Locate the cell with the specified text and output its (x, y) center coordinate. 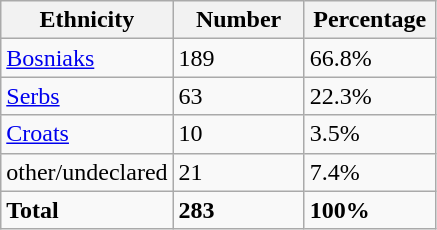
Ethnicity (87, 20)
Total (87, 210)
63 (238, 96)
66.8% (370, 58)
283 (238, 210)
189 (238, 58)
3.5% (370, 134)
22.3% (370, 96)
Croats (87, 134)
Bosniaks (87, 58)
100% (370, 210)
10 (238, 134)
Serbs (87, 96)
7.4% (370, 172)
21 (238, 172)
Number (238, 20)
other/undeclared (87, 172)
Percentage (370, 20)
